Output the (X, Y) coordinate of the center of the cell containing the given text.  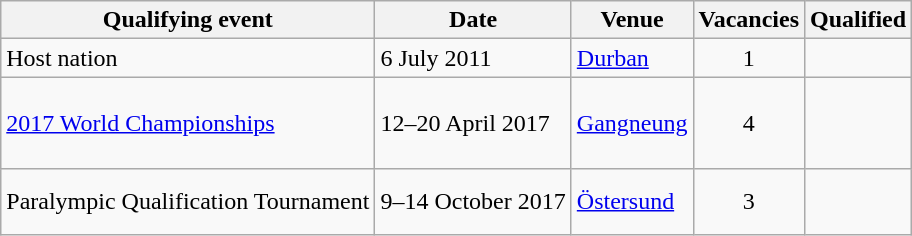
Host nation (188, 58)
4 (749, 123)
Venue (632, 20)
2017 World Championships (188, 123)
Qualified (858, 20)
12–20 April 2017 (473, 123)
Gangneung (632, 123)
Vacancies (749, 20)
3 (749, 202)
Date (473, 20)
Qualifying event (188, 20)
Östersund (632, 202)
6 July 2011 (473, 58)
Durban (632, 58)
Paralympic Qualification Tournament (188, 202)
1 (749, 58)
9–14 October 2017 (473, 202)
